Scan for the cell matching the given text and deliver its (X, Y) coordinate at center. 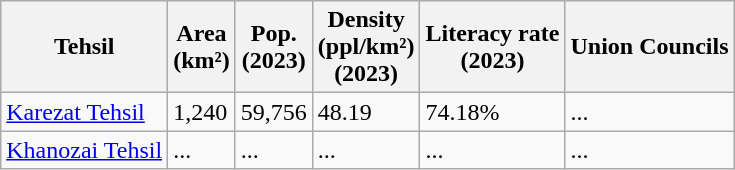
Union Councils (650, 47)
Literacy rate(2023) (492, 47)
1,240 (202, 112)
59,756 (274, 112)
Area(km²) (202, 47)
Density(ppl/km²)(2023) (366, 47)
74.18% (492, 112)
Pop.(2023) (274, 47)
Karezat Tehsil (84, 112)
Tehsil (84, 47)
Khanozai Tehsil (84, 150)
48.19 (366, 112)
